Pinpoint the cell where the given text exists, returning its [x, y] midpoint coordinate. 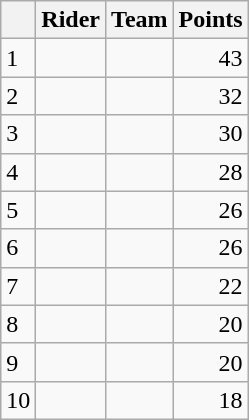
43 [210, 58]
4 [18, 172]
1 [18, 58]
Team [140, 20]
10 [18, 400]
32 [210, 96]
7 [18, 286]
3 [18, 134]
30 [210, 134]
8 [18, 324]
Rider [71, 20]
6 [18, 248]
22 [210, 286]
28 [210, 172]
2 [18, 96]
9 [18, 362]
18 [210, 400]
Points [210, 20]
5 [18, 210]
